Pinpoint the cell where the given text exists, returning its [x, y] midpoint coordinate. 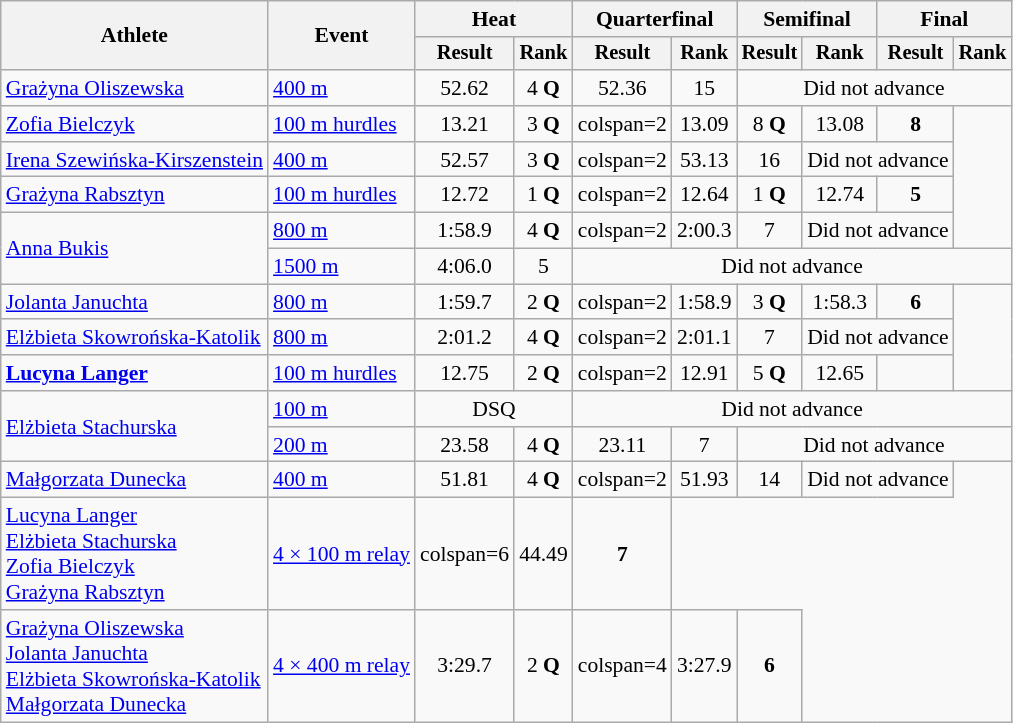
5 Q [770, 373]
Lucyna Langer [134, 373]
Grażyna Oliszewska [134, 88]
Małgorzata Dunecka [134, 480]
23.11 [622, 445]
13.09 [704, 124]
2:01.2 [464, 338]
Elżbieta Stachurska [134, 426]
1500 m [342, 267]
13.21 [464, 124]
4:06.0 [464, 267]
12.65 [840, 373]
colspan=6 [464, 554]
13.08 [840, 124]
3:29.7 [464, 666]
Grażyna Rabsztyn [134, 195]
52.57 [464, 160]
12.72 [464, 195]
14 [770, 480]
Semifinal [808, 19]
8 Q [770, 124]
12.75 [464, 373]
1:58.3 [840, 302]
12.91 [704, 373]
Anna Bukis [134, 248]
16 [770, 160]
Quarterfinal [655, 19]
Heat [494, 19]
colspan=4 [622, 666]
12.74 [840, 195]
52.62 [464, 88]
3:27.9 [704, 666]
Athlete [134, 36]
44.49 [544, 554]
8 [915, 124]
Jolanta Januchta [134, 302]
23.58 [464, 445]
200 m [342, 445]
Final [944, 19]
Irena Szewińska-Kirszenstein [134, 160]
Grażyna OliszewskaJolanta JanuchtaElżbieta Skowrońska-KatolikMałgorzata Dunecka [134, 666]
51.93 [704, 480]
100 m [342, 409]
51.81 [464, 480]
4 × 400 m relay [342, 666]
1:59.7 [464, 302]
DSQ [494, 409]
52.36 [622, 88]
Event [342, 36]
2:01.1 [704, 338]
4 × 100 m relay [342, 554]
Zofia Bielczyk [134, 124]
Elżbieta Skowrońska-Katolik [134, 338]
53.13 [704, 160]
Lucyna LangerElżbieta Stachurska Zofia BielczykGrażyna Rabsztyn [134, 554]
2:00.3 [704, 231]
15 [704, 88]
12.64 [704, 195]
